Extract the (X, Y) coordinate from the center of the cell holding the provided text.  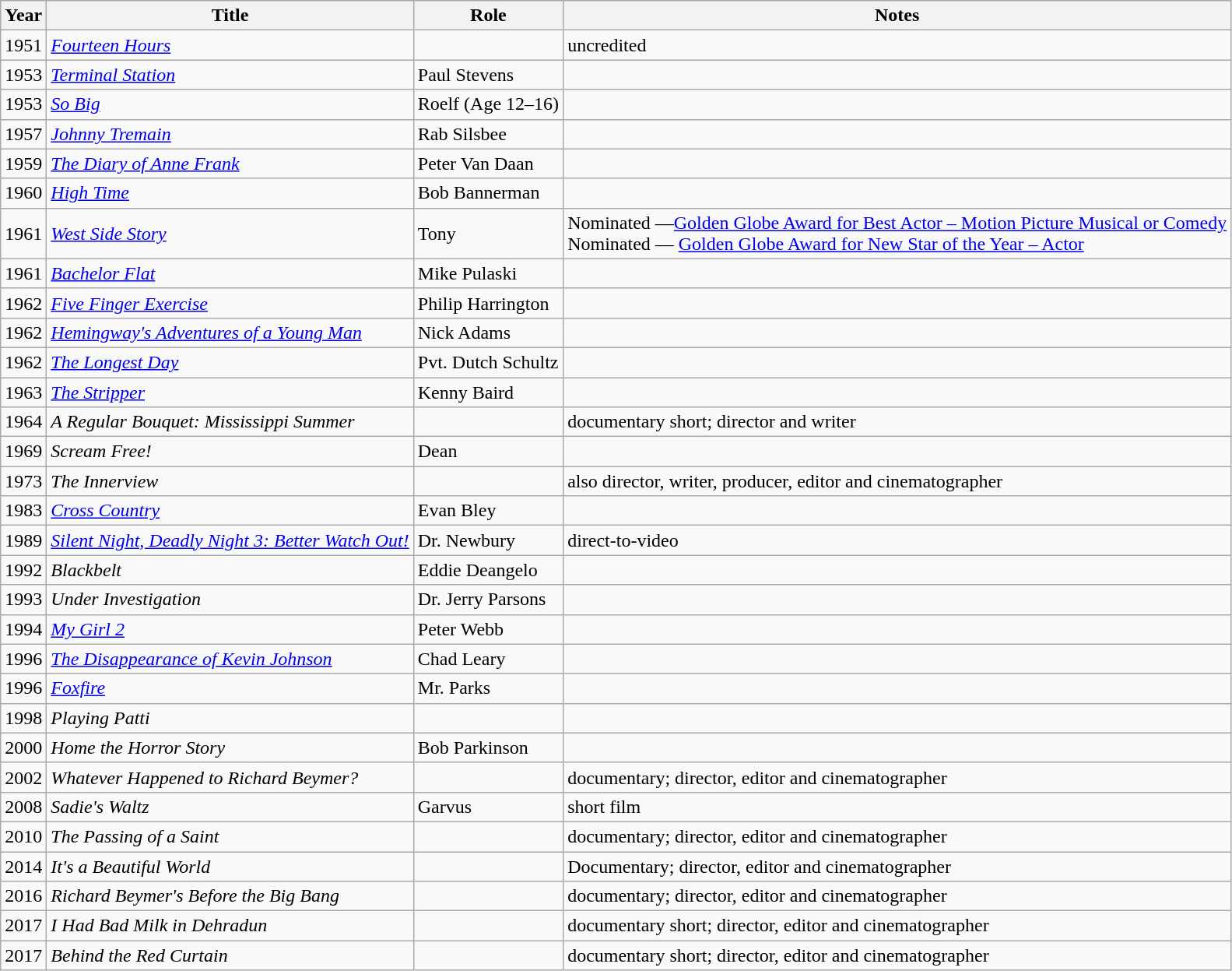
1963 (23, 392)
direct-to-video (897, 540)
Nominated —Golden Globe Award for Best Actor – Motion Picture Musical or ComedyNominated — Golden Globe Award for New Star of the Year – Actor (897, 234)
Silent Night, Deadly Night 3: Better Watch Out! (230, 540)
Mike Pulaski (488, 273)
Title (230, 16)
Richard Beymer's Before the Big Bang (230, 896)
Pvt. Dutch Schultz (488, 362)
So Big (230, 104)
1951 (23, 45)
documentary short; director and writer (897, 422)
The Disappearance of Kevin Johnson (230, 659)
1998 (23, 718)
Documentary; director, editor and cinematographer (897, 867)
Year (23, 16)
Cross Country (230, 511)
Philip Harrington (488, 303)
Johnny Tremain (230, 134)
I Had Bad Milk in Dehradun (230, 926)
The Innerview (230, 481)
2002 (23, 777)
Paul Stevens (488, 75)
1993 (23, 600)
short film (897, 807)
My Girl 2 (230, 629)
Notes (897, 16)
1983 (23, 511)
Nick Adams (488, 332)
Rab Silsbee (488, 134)
Whatever Happened to Richard Beymer? (230, 777)
1960 (23, 193)
2010 (23, 836)
1959 (23, 164)
A Regular Bouquet: Mississippi Summer (230, 422)
Tony (488, 234)
Kenny Baird (488, 392)
It's a Beautiful World (230, 867)
1994 (23, 629)
also director, writer, producer, editor and cinematographer (897, 481)
Under Investigation (230, 600)
Role (488, 16)
Garvus (488, 807)
1973 (23, 481)
Behind the Red Curtain (230, 955)
2000 (23, 748)
Sadie's Waltz (230, 807)
Bob Parkinson (488, 748)
1989 (23, 540)
2014 (23, 867)
1969 (23, 452)
Mr. Parks (488, 688)
Blackbelt (230, 570)
1992 (23, 570)
Chad Leary (488, 659)
Evan Bley (488, 511)
Dr. Newbury (488, 540)
Bachelor Flat (230, 273)
Five Finger Exercise (230, 303)
Home the Horror Story (230, 748)
The Longest Day (230, 362)
Peter Webb (488, 629)
Roelf (Age 12–16) (488, 104)
1964 (23, 422)
Playing Patti (230, 718)
The Stripper (230, 392)
Fourteen Hours (230, 45)
The Diary of Anne Frank (230, 164)
Bob Bannerman (488, 193)
2016 (23, 896)
High Time (230, 193)
Eddie Deangelo (488, 570)
Dean (488, 452)
2008 (23, 807)
Peter Van Daan (488, 164)
1957 (23, 134)
The Passing of a Saint (230, 836)
Dr. Jerry Parsons (488, 600)
West Side Story (230, 234)
Hemingway's Adventures of a Young Man (230, 332)
Foxfire (230, 688)
Scream Free! (230, 452)
uncredited (897, 45)
Terminal Station (230, 75)
